Return [X, Y] of the center of cell containing provided text 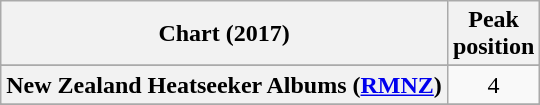
4 [493, 85]
Peak position [493, 34]
Chart (2017) [224, 34]
New Zealand Heatseeker Albums (RMNZ) [224, 85]
